Find where the given text appears and provide that cell's center as [x, y] coordinate. 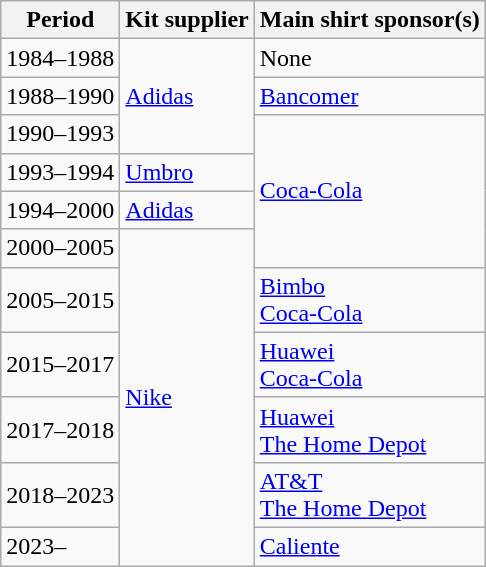
2000–2005 [60, 248]
1993–1994 [60, 172]
1984–1988 [60, 58]
Huawei The Home Depot [370, 430]
Period [60, 20]
1990–1993 [60, 134]
2018–2023 [60, 494]
2023– [60, 546]
Coca-Cola [370, 191]
None [370, 58]
2005–2015 [60, 300]
Nike [187, 397]
2017–2018 [60, 430]
Caliente [370, 546]
Bancomer [370, 96]
AT&T The Home Depot [370, 494]
Umbro [187, 172]
Main shirt sponsor(s) [370, 20]
2015–2017 [60, 364]
Bimbo Coca-Cola [370, 300]
1988–1990 [60, 96]
Kit supplier [187, 20]
1994–2000 [60, 210]
Huawei Coca-Cola [370, 364]
